Locate the cell with the specified text and output its (X, Y) center coordinate. 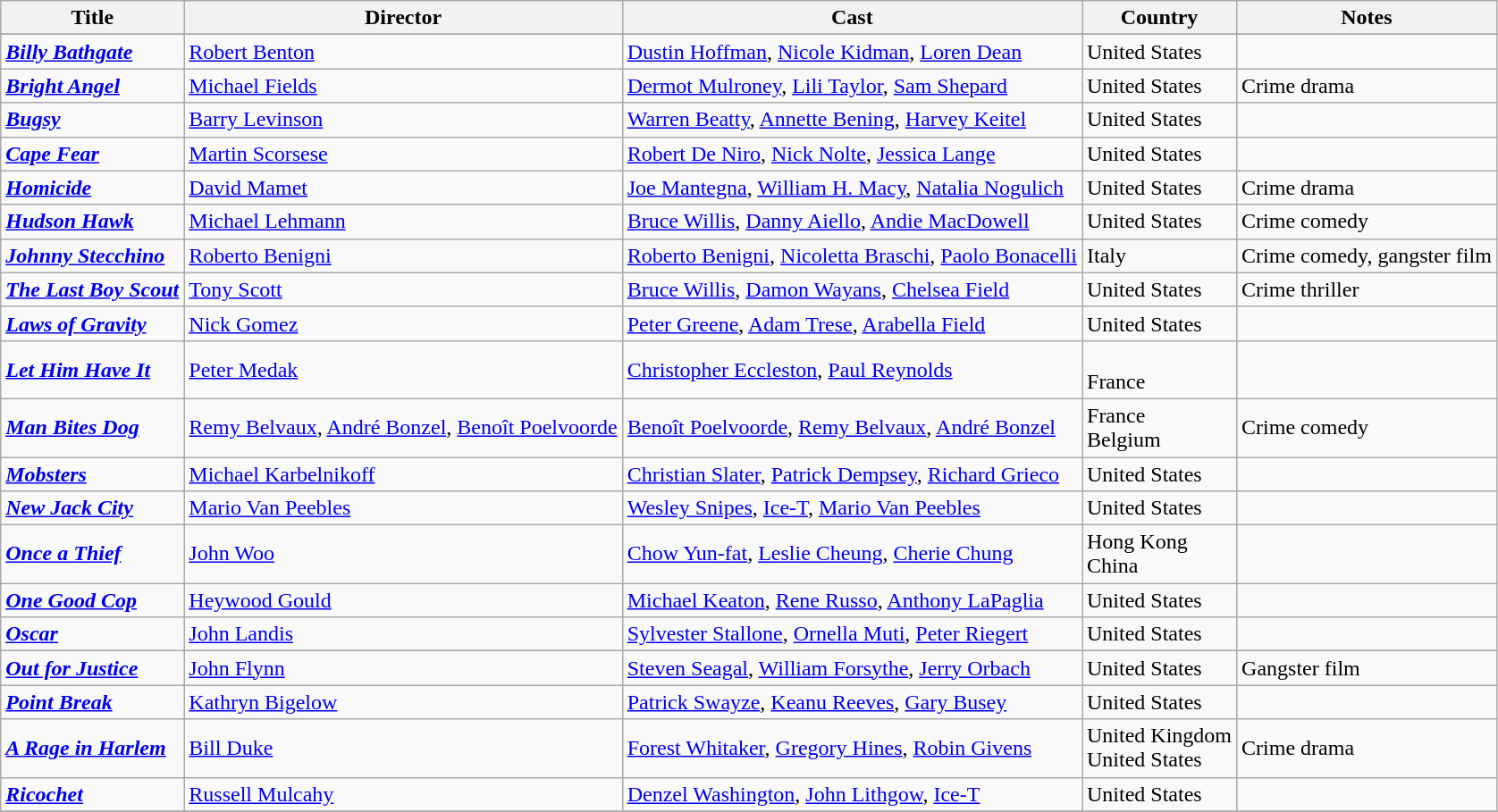
Sylvester Stallone, Ornella Muti, Peter Riegert (852, 634)
Michael Karbelnikoff (403, 474)
Barry Levinson (403, 120)
Title (93, 18)
Let Him Have It (93, 370)
Michael Lehmann (403, 222)
Man Bites Dog (93, 427)
Michael Fields (403, 86)
Director (403, 18)
Heywood Gould (403, 600)
Hong KongChina (1158, 554)
Gangster film (1368, 668)
Peter Medak (403, 370)
Forest Whitaker, Gregory Hines, Robin Givens (852, 749)
Tony Scott (403, 289)
Johnny Stecchino (93, 255)
Out for Justice (93, 668)
Bill Duke (403, 749)
Remy Belvaux, André Bonzel, Benoît Poelvoorde (403, 427)
One Good Cop (93, 600)
Cast (852, 18)
Robert Benton (403, 52)
Martin Scorsese (403, 154)
John Flynn (403, 668)
Roberto Benigni, Nicoletta Braschi, Paolo Bonacelli (852, 255)
Christopher Eccleston, Paul Reynolds (852, 370)
Mobsters (93, 474)
Bugsy (93, 120)
Laws of Gravity (93, 323)
Russell Mulcahy (403, 794)
New Jack City (93, 508)
Patrick Swayze, Keanu Reeves, Gary Busey (852, 702)
Kathryn Bigelow (403, 702)
Homicide (93, 188)
Bruce Willis, Damon Wayans, Chelsea Field (852, 289)
Crime thriller (1368, 289)
Italy (1158, 255)
Ricochet (93, 794)
Steven Seagal, William Forsythe, Jerry Orbach (852, 668)
Once a Thief (93, 554)
David Mamet (403, 188)
Dustin Hoffman, Nicole Kidman, Loren Dean (852, 52)
Billy Bathgate (93, 52)
Christian Slater, Patrick Dempsey, Richard Grieco (852, 474)
Point Break (93, 702)
Bright Angel (93, 86)
The Last Boy Scout (93, 289)
Peter Greene, Adam Trese, Arabella Field (852, 323)
United KingdomUnited States (1158, 749)
Mario Van Peebles (403, 508)
John Landis (403, 634)
Hudson Hawk (93, 222)
Bruce Willis, Danny Aiello, Andie MacDowell (852, 222)
Oscar (93, 634)
A Rage in Harlem (93, 749)
France (1158, 370)
Dermot Mulroney, Lili Taylor, Sam Shepard (852, 86)
Notes (1368, 18)
Denzel Washington, John Lithgow, Ice-T (852, 794)
Roberto Benigni (403, 255)
Michael Keaton, Rene Russo, Anthony LaPaglia (852, 600)
Country (1158, 18)
Robert De Niro, Nick Nolte, Jessica Lange (852, 154)
Wesley Snipes, Ice-T, Mario Van Peebles (852, 508)
John Woo (403, 554)
Crime comedy, gangster film (1368, 255)
Chow Yun-fat, Leslie Cheung, Cherie Chung (852, 554)
FranceBelgium (1158, 427)
Joe Mantegna, William H. Macy, Natalia Nogulich (852, 188)
Cape Fear (93, 154)
Nick Gomez (403, 323)
Benoît Poelvoorde, Remy Belvaux, André Bonzel (852, 427)
Warren Beatty, Annette Bening, Harvey Keitel (852, 120)
